Capture the cell that displays the provided text and extract its (X, Y) central coordinate. 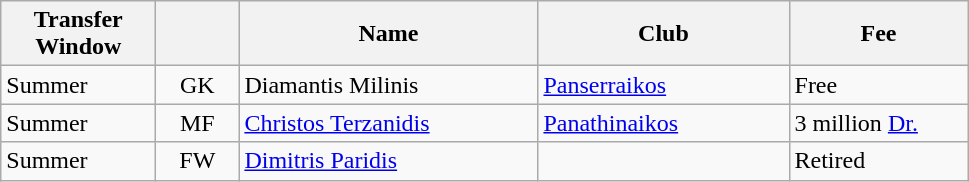
Transfer Window (78, 34)
Panserraikos (664, 85)
Free (878, 85)
Retired (878, 161)
3 million Dr. (878, 123)
MF (198, 123)
Dimitris Paridis (388, 161)
Panathinaikos (664, 123)
FW (198, 161)
GK (198, 85)
Name (388, 34)
Fee (878, 34)
Diamantis Milinis (388, 85)
Christos Terzanidis (388, 123)
Club (664, 34)
